Provide the (X, Y) coordinate of the cell's center where the given text is located.  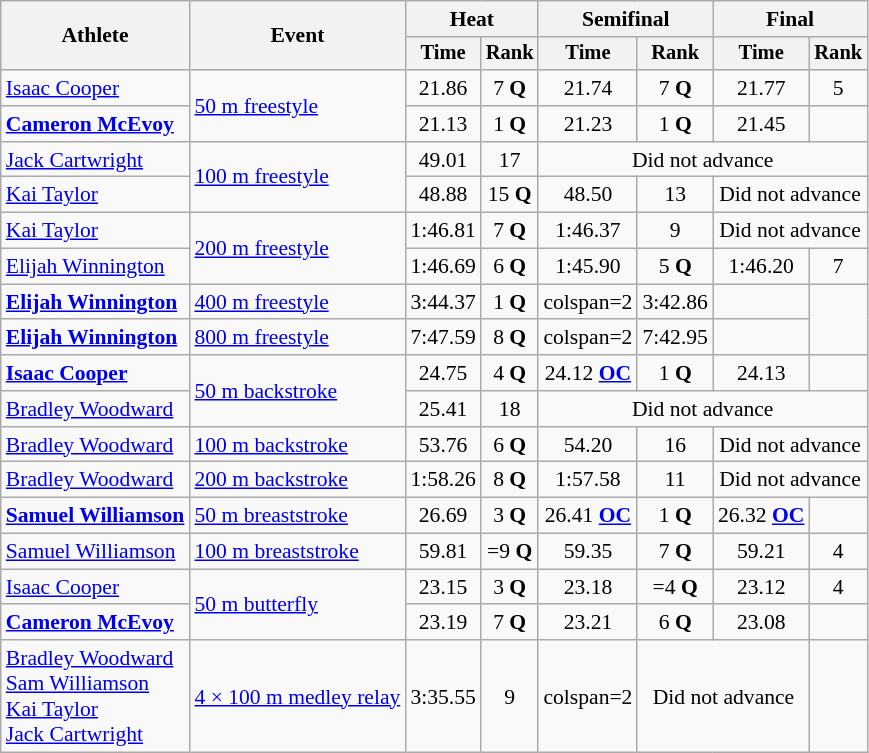
25.41 (442, 409)
50 m backstroke (297, 390)
3:44.37 (442, 302)
1:45.90 (588, 267)
3:35.55 (442, 696)
26.41 OC (588, 516)
Semifinal (626, 19)
1:46.81 (442, 231)
Event (297, 36)
26.69 (442, 516)
Heat (472, 19)
54.20 (588, 445)
11 (674, 480)
15 Q (510, 195)
100 m freestyle (297, 178)
=4 Q (674, 587)
5 Q (674, 267)
48.88 (442, 195)
23.12 (761, 587)
23.19 (442, 623)
1:57.58 (588, 480)
7:47.59 (442, 338)
Jack Cartwright (96, 160)
Bradley WoodwardSam WilliamsonKai TaylorJack Cartwright (96, 696)
1:46.37 (588, 231)
3:42.86 (674, 302)
16 (674, 445)
18 (510, 409)
4 Q (510, 373)
5 (838, 88)
1:58.26 (442, 480)
7:42.95 (674, 338)
21.23 (588, 124)
59.81 (442, 552)
13 (674, 195)
49.01 (442, 160)
100 m breaststroke (297, 552)
17 (510, 160)
21.77 (761, 88)
Athlete (96, 36)
53.76 (442, 445)
59.21 (761, 552)
21.13 (442, 124)
50 m freestyle (297, 106)
24.75 (442, 373)
Final (790, 19)
=9 Q (510, 552)
59.35 (588, 552)
21.74 (588, 88)
23.18 (588, 587)
23.08 (761, 623)
200 m freestyle (297, 248)
200 m backstroke (297, 480)
26.32 OC (761, 516)
23.21 (588, 623)
21.86 (442, 88)
48.50 (588, 195)
21.45 (761, 124)
24.13 (761, 373)
50 m breaststroke (297, 516)
400 m freestyle (297, 302)
1:46.20 (761, 267)
1:46.69 (442, 267)
23.15 (442, 587)
24.12 OC (588, 373)
50 m butterfly (297, 604)
800 m freestyle (297, 338)
4 × 100 m medley relay (297, 696)
7 (838, 267)
100 m backstroke (297, 445)
